Scan for the cell matching the given text and deliver its (x, y) coordinate at center. 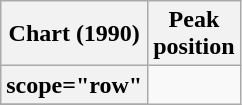
Chart (1990) (74, 34)
Peakposition (194, 34)
scope="row" (74, 85)
